Provide the [X, Y] coordinate of the cell's center where the given text is located.  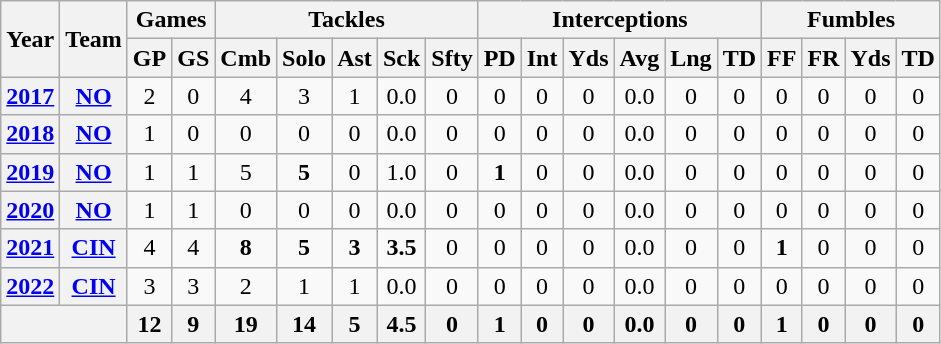
Games [170, 20]
2019 [30, 172]
Ast [355, 58]
14 [304, 324]
Fumbles [852, 20]
12 [149, 324]
Sck [401, 58]
Int [542, 58]
Tackles [346, 20]
Solo [304, 58]
2022 [30, 286]
9 [194, 324]
Year [30, 39]
1.0 [401, 172]
Cmb [246, 58]
Team [94, 39]
8 [246, 248]
19 [246, 324]
2020 [30, 210]
2021 [30, 248]
GS [194, 58]
4.5 [401, 324]
FF [782, 58]
2017 [30, 96]
FR [824, 58]
Sfty [452, 58]
2018 [30, 134]
PD [500, 58]
GP [149, 58]
Avg [640, 58]
Interceptions [620, 20]
3.5 [401, 248]
Lng [691, 58]
